Provide the (X, Y) coordinate of the cell's center where the given text is located.  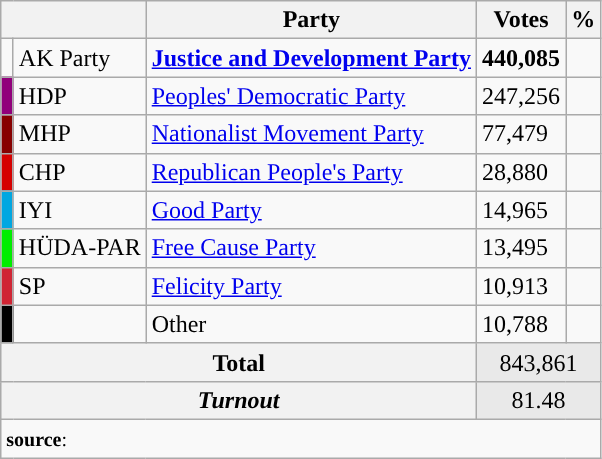
10,788 (522, 324)
77,479 (522, 134)
Justice and Development Party (311, 58)
843,861 (539, 362)
CHP (80, 172)
13,495 (522, 248)
440,085 (522, 58)
Turnout (239, 400)
Party (311, 20)
HDP (80, 96)
Total (239, 362)
Good Party (311, 210)
MHP (80, 134)
HÜDA-PAR (80, 248)
SP (80, 286)
10,913 (522, 286)
IYI (80, 210)
Peoples' Democratic Party (311, 96)
source: (301, 438)
Free Cause Party (311, 248)
Other (311, 324)
Nationalist Movement Party (311, 134)
Republican People's Party (311, 172)
Felicity Party (311, 286)
14,965 (522, 210)
28,880 (522, 172)
81.48 (539, 400)
247,256 (522, 96)
AK Party (80, 58)
Votes (522, 20)
% (584, 20)
